Scan for the cell matching the given text and deliver its [X, Y] coordinate at center. 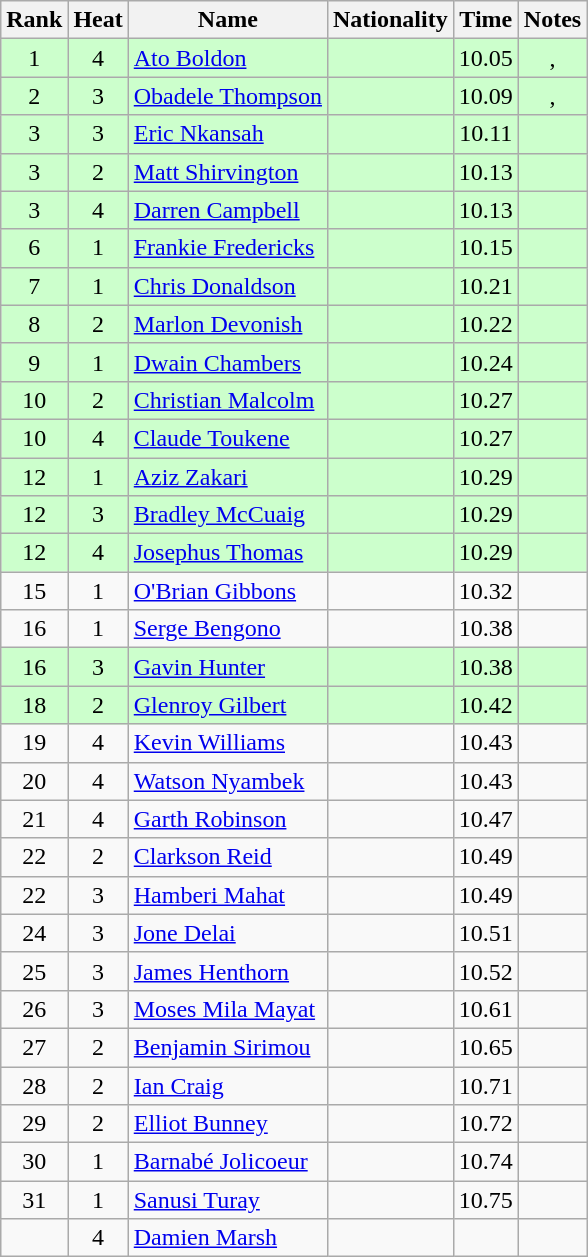
25 [34, 971]
7 [34, 286]
Chris Donaldson [228, 286]
10.72 [486, 1124]
Benjamin Sirimou [228, 1047]
James Henthorn [228, 971]
Kevin Williams [228, 743]
10.65 [486, 1047]
18 [34, 705]
20 [34, 781]
10.75 [486, 1200]
30 [34, 1162]
Moses Mila Mayat [228, 1009]
Heat [98, 20]
24 [34, 933]
28 [34, 1085]
10.52 [486, 971]
Time [486, 20]
10.51 [486, 933]
Josephus Thomas [228, 553]
15 [34, 591]
10.61 [486, 1009]
10.11 [486, 134]
10.74 [486, 1162]
10.05 [486, 58]
Darren Campbell [228, 210]
Dwain Chambers [228, 362]
Clarkson Reid [228, 857]
Rank [34, 20]
Ian Craig [228, 1085]
Glenroy Gilbert [228, 705]
Garth Robinson [228, 819]
Bradley McCuaig [228, 515]
Gavin Hunter [228, 667]
10.42 [486, 705]
Sanusi Turay [228, 1200]
6 [34, 248]
Marlon Devonish [228, 324]
Name [228, 20]
O'Brian Gibbons [228, 591]
26 [34, 1009]
29 [34, 1124]
Christian Malcolm [228, 400]
21 [34, 819]
Notes [552, 20]
10.71 [486, 1085]
10.47 [486, 819]
Matt Shirvington [228, 172]
10.32 [486, 591]
10.24 [486, 362]
8 [34, 324]
Ato Boldon [228, 58]
19 [34, 743]
Damien Marsh [228, 1238]
Obadele Thompson [228, 96]
Serge Bengono [228, 629]
27 [34, 1047]
Aziz Zakari [228, 477]
10.15 [486, 248]
Hamberi Mahat [228, 895]
Claude Toukene [228, 438]
10.09 [486, 96]
31 [34, 1200]
Watson Nyambek [228, 781]
Barnabé Jolicoeur [228, 1162]
Jone Delai [228, 933]
Nationality [390, 20]
Eric Nkansah [228, 134]
Elliot Bunney [228, 1124]
9 [34, 362]
10.22 [486, 324]
Frankie Fredericks [228, 248]
10.21 [486, 286]
